Locate the cell with the specified text and output its [x, y] center coordinate. 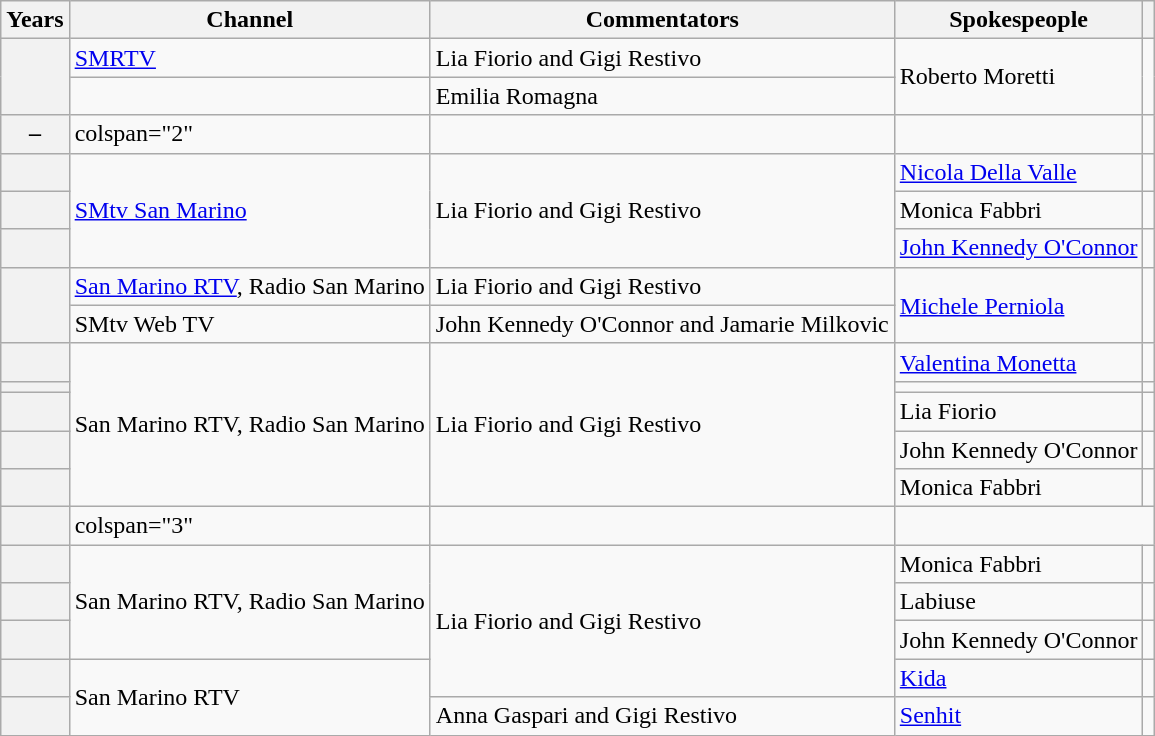
SMtv Web TV [250, 324]
Michele Perniola [1018, 305]
Anna Gaspari and Gigi Restivo [662, 716]
Lia Fiorio [1018, 411]
Emilia Romagna [662, 96]
Years [35, 20]
colspan="2" [250, 134]
San Marino RTV [250, 697]
Valentina Monetta [1018, 362]
Labiuse [1018, 602]
Commentators [662, 20]
SMtv San Marino [250, 210]
Roberto Moretti [1018, 77]
Nicola Della Valle [1018, 172]
– [35, 134]
Kida [1018, 678]
Senhit [1018, 716]
Spokespeople [1018, 20]
SMRTV [250, 58]
John Kennedy O'Connor and Jamarie Milkovic [662, 324]
colspan="3" [250, 526]
Channel [250, 20]
